Capture the cell that displays the provided text and extract its [x, y] central coordinate. 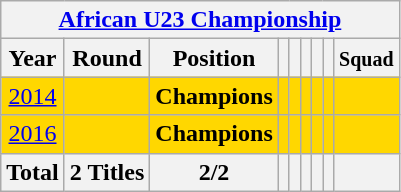
Position [214, 58]
Squad [367, 58]
Year [33, 58]
2/2 [214, 172]
African U23 Championship [200, 20]
Total [33, 172]
2 Titles [107, 172]
2016 [33, 134]
2014 [33, 96]
Round [107, 58]
